Output the (X, Y) coordinate of the center of the cell containing the given text.  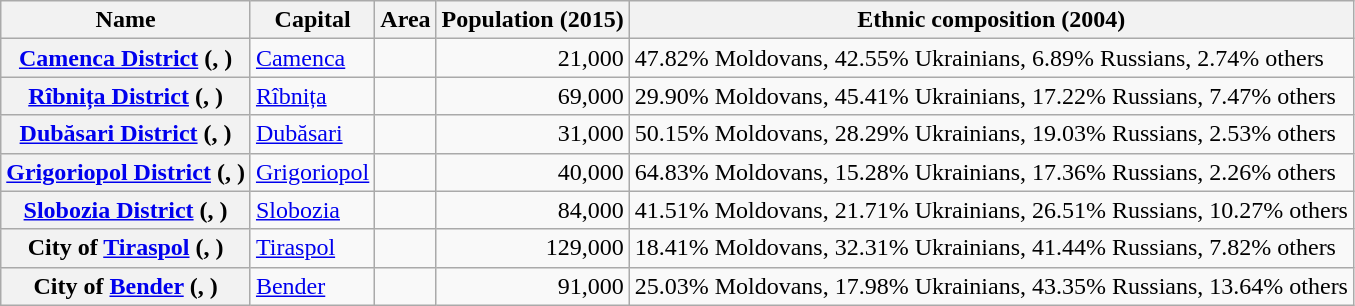
Name (126, 20)
29.90% Moldovans, 45.41% Ukrainians, 17.22% Russians, 7.47% others (991, 96)
64.83% Moldovans, 15.28% Ukrainians, 17.36% Russians, 2.26% others (991, 172)
Capital (312, 20)
City of Tiraspol (, ) (126, 248)
Grigoriopol District (, ) (126, 172)
Bender (312, 286)
47.82% Moldovans, 42.55% Ukrainians, 6.89% Russians, 2.74% others (991, 58)
Population (2015) (532, 20)
Slobozia (312, 210)
129,000 (532, 248)
25.03% Moldovans, 17.98% Ukrainians, 43.35% Russians, 13.64% others (991, 286)
Rîbnița (312, 96)
40,000 (532, 172)
Tiraspol (312, 248)
31,000 (532, 134)
Camenca District (, ) (126, 58)
Grigoriopol (312, 172)
91,000 (532, 286)
Area (406, 20)
Ethnic composition (2004) (991, 20)
69,000 (532, 96)
84,000 (532, 210)
Camenca (312, 58)
21,000 (532, 58)
18.41% Moldovans, 32.31% Ukrainians, 41.44% Russians, 7.82% others (991, 248)
Rîbnița District (, ) (126, 96)
41.51% Moldovans, 21.71% Ukrainians, 26.51% Russians, 10.27% others (991, 210)
Dubăsari District (, ) (126, 134)
50.15% Moldovans, 28.29% Ukrainians, 19.03% Russians, 2.53% others (991, 134)
City of Bender (, ) (126, 286)
Dubăsari (312, 134)
Slobozia District (, ) (126, 210)
